Return [x, y] of the center of cell containing provided text 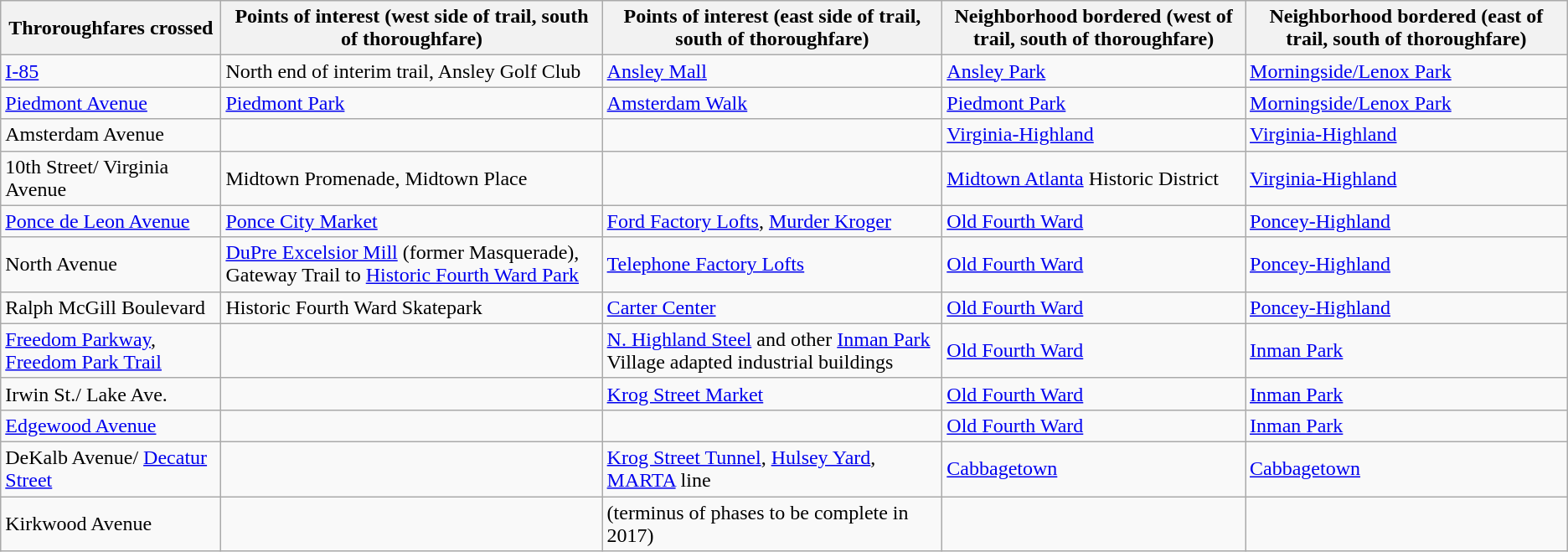
Neighborhood bordered (west of trail, south of thoroughfare) [1094, 28]
Ford Factory Lofts, Murder Kroger [772, 221]
Neighborhood bordered (east of trail, south of thoroughfare) [1407, 28]
Ponce City Market [412, 221]
Amsterdam Walk [772, 103]
I-85 [111, 71]
Throroughfares crossed [111, 28]
10th Street/ Virginia Avenue [111, 178]
Krog Street Market [772, 394]
Telephone Factory Lofts [772, 265]
Points of interest (west side of trail, south of thoroughfare) [412, 28]
Freedom Parkway, Freedom Park Trail [111, 350]
Midtown Promenade, Midtown Place [412, 178]
Points of interest (east side of trail, south of thoroughfare) [772, 28]
Carter Center [772, 307]
North Avenue [111, 265]
Piedmont Avenue [111, 103]
Ansley Park [1094, 71]
Amsterdam Avenue [111, 135]
N. Highland Steel and other Inman Park Village adapted industrial buildings [772, 350]
Krog Street Tunnel, Hulsey Yard, MARTA line [772, 469]
Kirkwood Avenue [111, 523]
Ralph McGill Boulevard [111, 307]
Historic Fourth Ward Skatepark [412, 307]
(terminus of phases to be complete in 2017) [772, 523]
Midtown Atlanta Historic District [1094, 178]
Edgewood Avenue [111, 426]
North end of interim trail, Ansley Golf Club [412, 71]
DuPre Excelsior Mill (former Masquerade), Gateway Trail to Historic Fourth Ward Park [412, 265]
DeKalb Avenue/ Decatur Street [111, 469]
Ansley Mall [772, 71]
Ponce de Leon Avenue [111, 221]
Irwin St./ Lake Ave. [111, 394]
